Extract the (x, y) coordinate from the center of the cell holding the provided text.  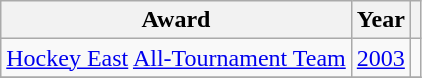
Award (176, 20)
Year (380, 20)
2003 (380, 58)
Hockey East All-Tournament Team (176, 58)
